Locate the cell with the specified text and output its (x, y) center coordinate. 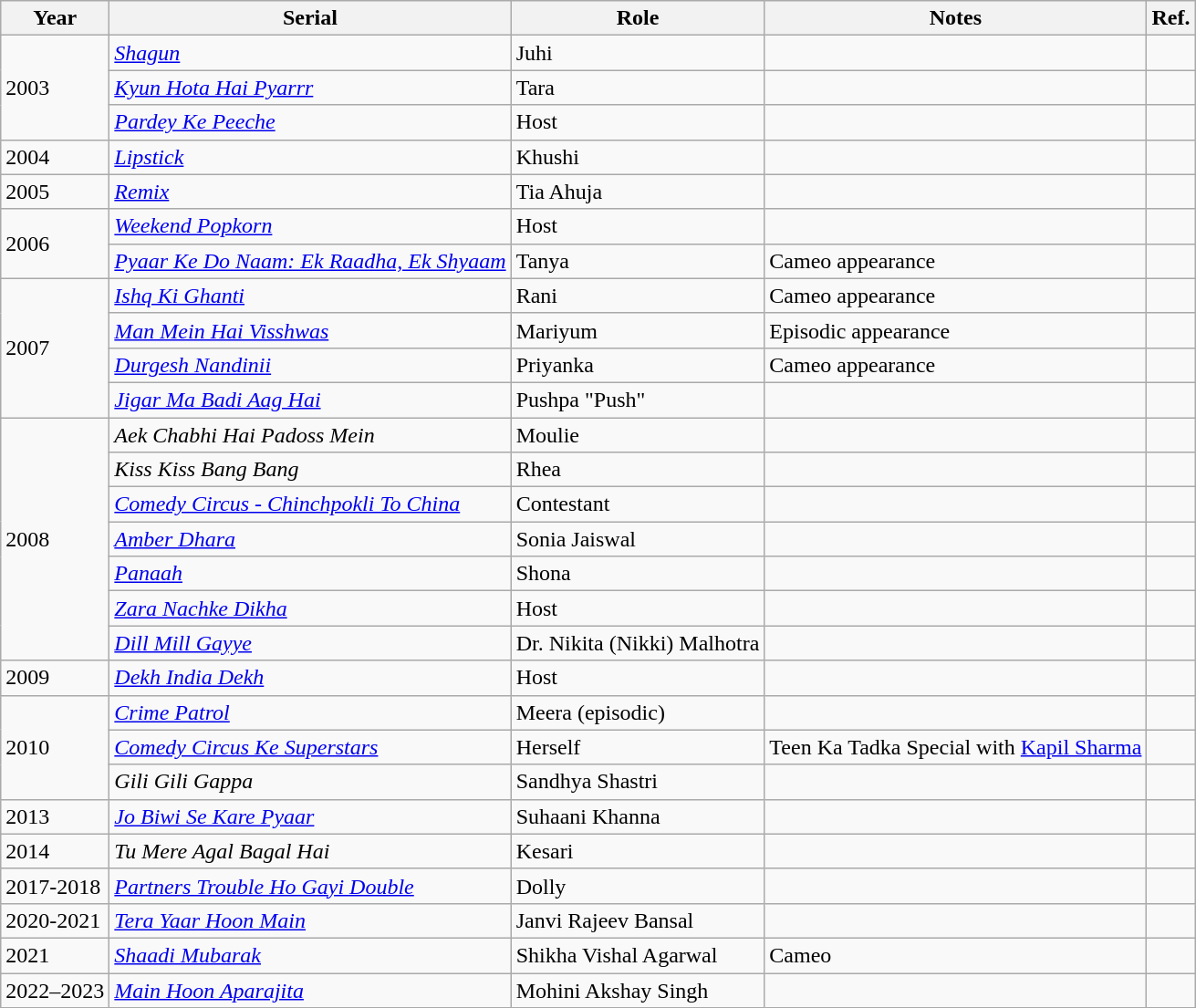
Tara (638, 88)
Kyun Hota Hai Pyarrr (310, 88)
Episodic appearance (956, 330)
2005 (55, 192)
2009 (55, 678)
Ref. (1171, 18)
Lipstick (310, 157)
2003 (55, 88)
Rani (638, 296)
Shagun (310, 53)
Cameo (956, 955)
Contestant (638, 504)
Dr. Nikita (Nikki) Malhotra (638, 643)
Notes (956, 18)
Partners Trouble Ho Gayi Double (310, 886)
Meera (episodic) (638, 712)
Priyanka (638, 365)
Jigar Ma Badi Aag Hai (310, 400)
Tu Mere Agal Bagal Hai (310, 851)
Comedy Circus - Chinchpokli To China (310, 504)
Shona (638, 574)
Crime Patrol (310, 712)
Khushi (638, 157)
Gili Gili Gappa (310, 782)
Remix (310, 192)
Ishq Ki Ghanti (310, 296)
2020-2021 (55, 920)
Mohini Akshay Singh (638, 990)
Shaadi Mubarak (310, 955)
Tera Yaar Hoon Main (310, 920)
Pardey Ke Peeche (310, 122)
Zara Nachke Dikha (310, 608)
Aek Chabhi Hai Padoss Mein (310, 435)
Dill Mill Gayye (310, 643)
2021 (55, 955)
Shikha Vishal Agarwal (638, 955)
Teen Ka Tadka Special with Kapil Sharma (956, 747)
Janvi Rajeev Bansal (638, 920)
Sandhya Shastri (638, 782)
Pushpa "Push" (638, 400)
Kiss Kiss Bang Bang (310, 470)
Kesari (638, 851)
Amber Dhara (310, 539)
Main Hoon Aparajita (310, 990)
Year (55, 18)
Man Mein Hai Visshwas (310, 330)
2017-2018 (55, 886)
Herself (638, 747)
Durgesh Nandinii (310, 365)
Mariyum (638, 330)
Jo Biwi Se Kare Pyaar (310, 816)
Moulie (638, 435)
Role (638, 18)
Tia Ahuja (638, 192)
2008 (55, 539)
Comedy Circus Ke Superstars (310, 747)
2006 (55, 244)
Weekend Popkorn (310, 226)
Pyaar Ke Do Naam: Ek Raadha, Ek Shyaam (310, 261)
2004 (55, 157)
Suhaani Khanna (638, 816)
Serial (310, 18)
2007 (55, 348)
Panaah (310, 574)
2014 (55, 851)
Sonia Jaiswal (638, 539)
Tanya (638, 261)
Juhi (638, 53)
2010 (55, 747)
Rhea (638, 470)
2022–2023 (55, 990)
Dekh India Dekh (310, 678)
2013 (55, 816)
Dolly (638, 886)
